For the text-containing cell, return its midpoint in (X, Y) coordinate format. 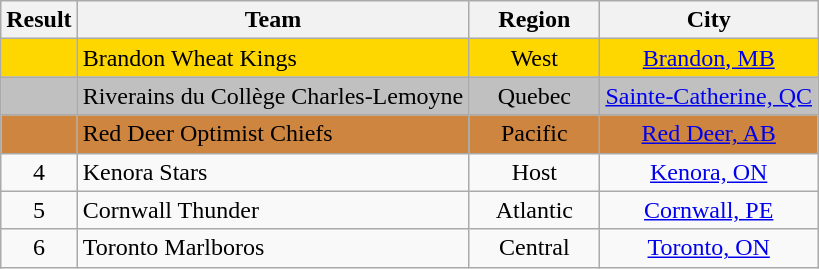
West (534, 58)
Riverains du Collège Charles-Lemoyne (273, 96)
City (709, 20)
Brandon, MB (709, 58)
Cornwall Thunder (273, 210)
Region (534, 20)
Result (39, 20)
Host (534, 172)
Atlantic (534, 210)
Sainte-Catherine, QC (709, 96)
Toronto, ON (709, 248)
6 (39, 248)
Team (273, 20)
Toronto Marlboros (273, 248)
Brandon Wheat Kings (273, 58)
4 (39, 172)
Red Deer Optimist Chiefs (273, 134)
5 (39, 210)
Kenora, ON (709, 172)
Central (534, 248)
Kenora Stars (273, 172)
Cornwall, PE (709, 210)
Red Deer, AB (709, 134)
Quebec (534, 96)
Pacific (534, 134)
